From the cell containing the given text, extract its center point as (x, y) coordinate. 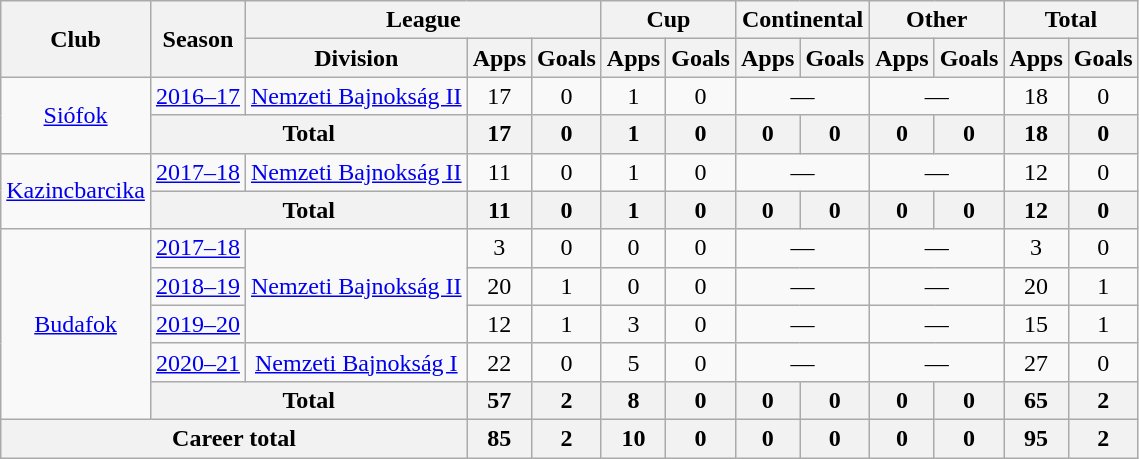
Kazincbarcika (76, 191)
Career total (234, 438)
57 (499, 400)
Cup (668, 20)
2019–20 (198, 324)
Season (198, 39)
27 (1036, 362)
Siófok (76, 115)
2020–21 (198, 362)
65 (1036, 400)
22 (499, 362)
Continental (802, 20)
8 (633, 400)
95 (1036, 438)
2016–17 (198, 96)
15 (1036, 324)
Division (356, 58)
Other (937, 20)
League (423, 20)
Budafok (76, 324)
Nemzeti Bajnokság I (356, 362)
85 (499, 438)
5 (633, 362)
2018–19 (198, 286)
Club (76, 39)
10 (633, 438)
